Extract the (x, y) coordinate from the center of the cell holding the provided text.  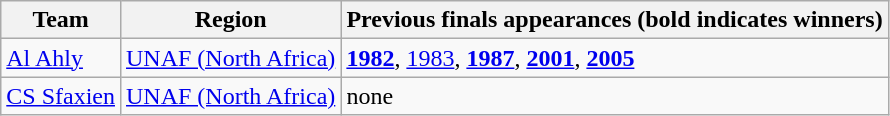
none (614, 96)
Previous finals appearances (bold indicates winners) (614, 20)
Al Ahly (61, 58)
CS Sfaxien (61, 96)
Region (230, 20)
1982, 1983, 1987, 2001, 2005 (614, 58)
Team (61, 20)
